Capture the cell that displays the provided text and extract its [x, y] central coordinate. 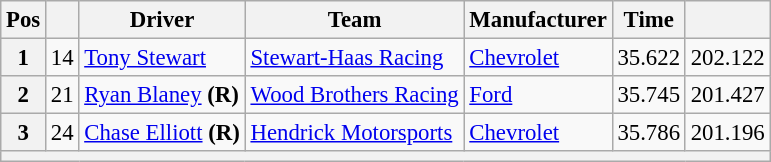
Pos [24, 20]
35.622 [648, 58]
35.786 [648, 133]
21 [62, 95]
Tony Stewart [162, 58]
Time [648, 20]
Wood Brothers Racing [354, 95]
Team [354, 20]
201.196 [728, 133]
24 [62, 133]
Manufacturer [538, 20]
14 [62, 58]
3 [24, 133]
Ford [538, 95]
1 [24, 58]
202.122 [728, 58]
Stewart-Haas Racing [354, 58]
Ryan Blaney (R) [162, 95]
Chase Elliott (R) [162, 133]
201.427 [728, 95]
35.745 [648, 95]
2 [24, 95]
Driver [162, 20]
Hendrick Motorsports [354, 133]
